Search for the cell housing the specified text and yield its (x, y) center coordinate. 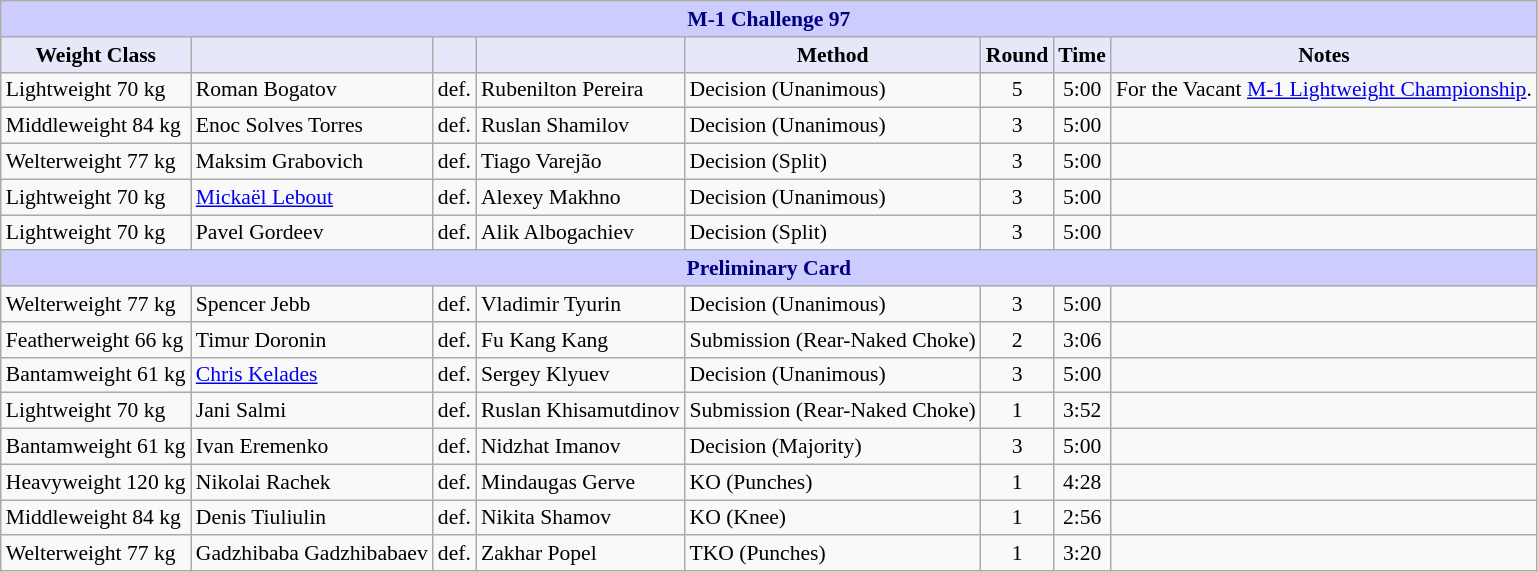
5 (1018, 90)
Mickaël Lebout (312, 197)
Gadzhibaba Gadzhibabaev (312, 554)
Time (1082, 55)
Ivan Eremenko (312, 447)
Method (832, 55)
Zakhar Popel (580, 554)
Alik Albogachiev (580, 233)
Heavyweight 120 kg (96, 482)
Decision (Majority) (832, 447)
Roman Bogatov (312, 90)
Alexey Makhno (580, 197)
Denis Tiuliulin (312, 518)
Pavel Gordeev (312, 233)
Timur Doronin (312, 340)
Featherweight 66 kg (96, 340)
4:28 (1082, 482)
Vladimir Tyurin (580, 304)
M-1 Challenge 97 (769, 19)
2 (1018, 340)
Nidzhat Imanov (580, 447)
Weight Class (96, 55)
Spencer Jebb (312, 304)
Round (1018, 55)
Fu Kang Kang (580, 340)
Ruslan Shamilov (580, 126)
Ruslan Khisamutdinov (580, 411)
KO (Knee) (832, 518)
3:20 (1082, 554)
TKO (Punches) (832, 554)
For the Vacant M-1 Lightweight Championship. (1324, 90)
Maksim Grabovich (312, 162)
Rubenilton Pereira (580, 90)
KO (Punches) (832, 482)
Nikolai Rachek (312, 482)
Mindaugas Gerve (580, 482)
Nikita Shamov (580, 518)
Notes (1324, 55)
2:56 (1082, 518)
3:52 (1082, 411)
Sergey Klyuev (580, 375)
Jani Salmi (312, 411)
Enoc Solves Torres (312, 126)
Tiago Varejão (580, 162)
3:06 (1082, 340)
Chris Kelades (312, 375)
Preliminary Card (769, 269)
